Find where the given text appears and provide that cell's center as (x, y) coordinate. 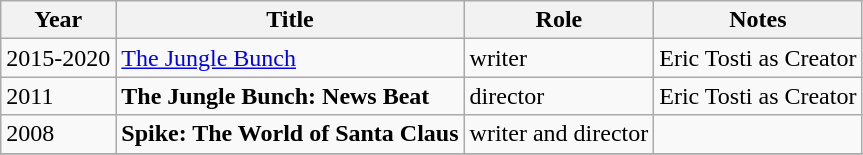
2011 (58, 96)
writer (559, 58)
Spike: The World of Santa Claus (290, 134)
2015-2020 (58, 58)
Year (58, 20)
Role (559, 20)
Title (290, 20)
The Jungle Bunch: News Beat (290, 96)
director (559, 96)
Notes (758, 20)
writer and director (559, 134)
The Jungle Bunch (290, 58)
2008 (58, 134)
